Identify which cell holds the provided text, then report its [x, y] central coordinate. 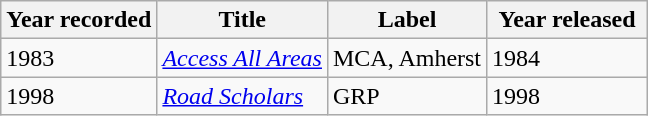
Year released [568, 20]
Access All Areas [242, 58]
Road Scholars [242, 96]
Title [242, 20]
1983 [79, 58]
Year recorded [79, 20]
Label [406, 20]
1984 [568, 58]
GRP [406, 96]
MCA, Amherst [406, 58]
